From the cell containing the given text, extract its center point as [X, Y] coordinate. 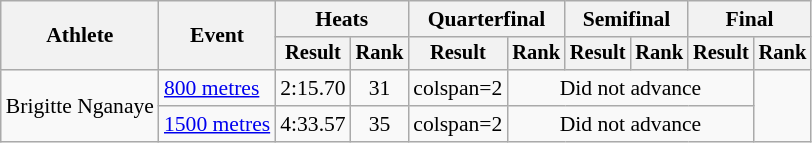
Event [217, 36]
Semifinal [626, 19]
4:33.57 [312, 124]
800 metres [217, 88]
2:15.70 [312, 88]
Athlete [80, 36]
31 [380, 88]
Final [750, 19]
35 [380, 124]
1500 metres [217, 124]
Heats [342, 19]
Brigitte Nganaye [80, 106]
Quarterfinal [486, 19]
